Search for the cell housing the specified text and yield its [X, Y] center coordinate. 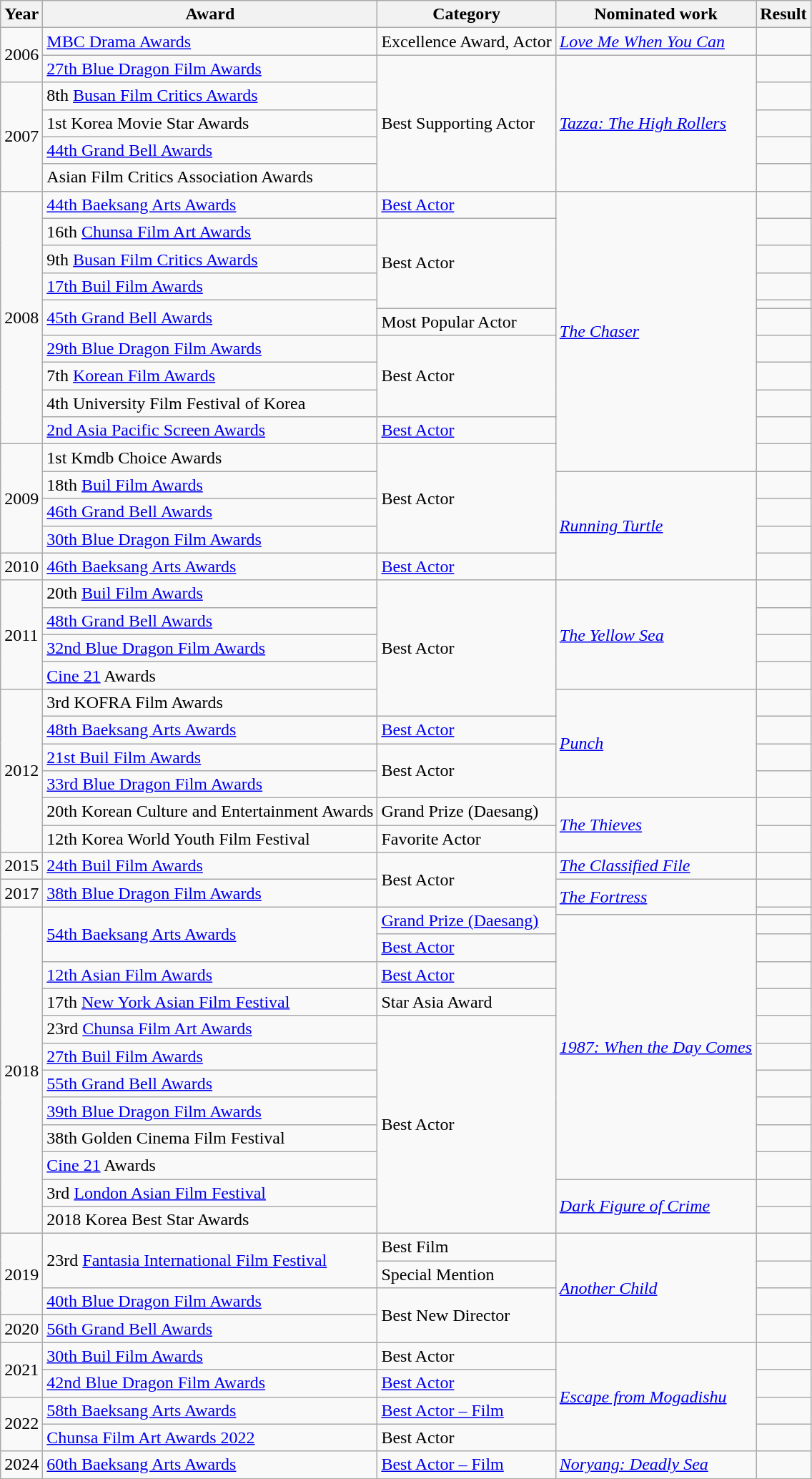
2007 [21, 137]
8th Busan Film Critics Awards [210, 96]
1st Korea Movie Star Awards [210, 123]
Special Mention [466, 1274]
55th Grand Bell Awards [210, 1084]
20th Buil Film Awards [210, 594]
The Chaser [655, 331]
Dark Figure of Crime [655, 1206]
2012 [21, 770]
46th Grand Bell Awards [210, 512]
Asian Film Critics Association Awards [210, 177]
Nominated work [655, 14]
2017 [21, 893]
24th Buil Film Awards [210, 866]
17th New York Asian Film Festival [210, 1002]
12th Asian Film Awards [210, 975]
Star Asia Award [466, 1002]
20th Korean Culture and Entertainment Awards [210, 812]
Best Film [466, 1247]
12th Korea World Youth Film Festival [210, 839]
45th Grand Bell Awards [210, 318]
Favorite Actor [466, 839]
46th Baeksang Arts Awards [210, 566]
Excellence Award, Actor [466, 41]
3rd London Asian Film Festival [210, 1192]
Escape from Mogadishu [655, 1397]
2009 [21, 498]
Tazza: The High Rollers [655, 123]
56th Grand Bell Awards [210, 1329]
7th Korean Film Awards [210, 376]
2021 [21, 1370]
17th Buil Film Awards [210, 286]
2018 [21, 1070]
The Fortress [655, 897]
44th Grand Bell Awards [210, 150]
Category [466, 14]
39th Blue Dragon Film Awards [210, 1111]
2020 [21, 1329]
42nd Blue Dragon Film Awards [210, 1383]
Punch [655, 743]
2nd Asia Pacific Screen Awards [210, 431]
2008 [21, 318]
38th Golden Cinema Film Festival [210, 1138]
2022 [21, 1424]
Noryang: Deadly Sea [655, 1465]
4th University Film Festival of Korea [210, 403]
MBC Drama Awards [210, 41]
23rd Chunsa Film Art Awards [210, 1029]
30th Buil Film Awards [210, 1356]
9th Busan Film Critics Awards [210, 259]
48th Grand Bell Awards [210, 621]
Most Popular Actor [466, 321]
Chunsa Film Art Awards 2022 [210, 1438]
The Thieves [655, 825]
Running Turtle [655, 526]
2019 [21, 1274]
Result [783, 14]
60th Baeksang Arts Awards [210, 1465]
27th Blue Dragon Film Awards [210, 69]
1st Kmdb Choice Awards [210, 458]
2024 [21, 1465]
2006 [21, 55]
58th Baeksang Arts Awards [210, 1410]
The Classified File [655, 866]
2018 Korea Best Star Awards [210, 1220]
16th Chunsa Film Art Awards [210, 232]
18th Buil Film Awards [210, 485]
The Yellow Sea [655, 634]
38th Blue Dragon Film Awards [210, 893]
2015 [21, 866]
30th Blue Dragon Film Awards [210, 539]
Best Supporting Actor [466, 123]
44th Baeksang Arts Awards [210, 205]
21st Buil Film Awards [210, 757]
3rd KOFRA Film Awards [210, 702]
1987: When the Day Comes [655, 1047]
Love Me When You Can [655, 41]
40th Blue Dragon Film Awards [210, 1302]
Another Child [655, 1288]
54th Baeksang Arts Awards [210, 934]
48th Baeksang Arts Awards [210, 729]
33rd Blue Dragon Film Awards [210, 785]
27th Buil Film Awards [210, 1056]
2011 [21, 634]
2010 [21, 566]
23rd Fantasia International Film Festival [210, 1261]
32nd Blue Dragon Film Awards [210, 648]
29th Blue Dragon Film Awards [210, 349]
Best New Director [466, 1315]
Year [21, 14]
Award [210, 14]
